Extract the [X, Y] coordinate from the center of the cell holding the provided text.  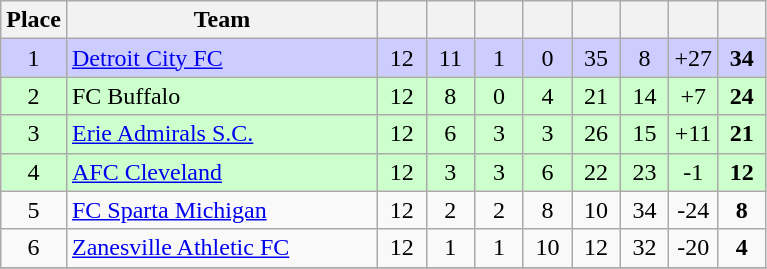
Erie Admirals S.C. [222, 134]
26 [596, 134]
AFC Cleveland [222, 172]
Zanesville Athletic FC [222, 248]
11 [450, 58]
23 [644, 172]
-1 [694, 172]
22 [596, 172]
Team [222, 20]
Detroit City FC [222, 58]
14 [644, 96]
5 [34, 210]
FC Sparta Michigan [222, 210]
+7 [694, 96]
35 [596, 58]
-20 [694, 248]
Place [34, 20]
32 [644, 248]
24 [742, 96]
15 [644, 134]
+11 [694, 134]
FC Buffalo [222, 96]
+27 [694, 58]
-24 [694, 210]
